Detect which cell encompasses the target text, then output its (X, Y) center coordinate. 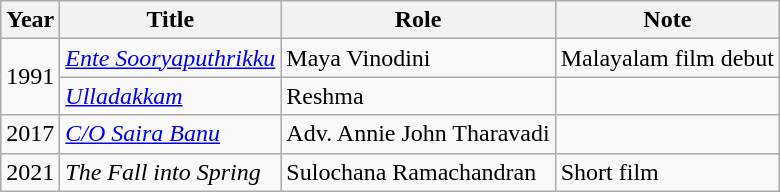
Malayalam film debut (667, 58)
Note (667, 20)
2017 (30, 134)
Short film (667, 172)
1991 (30, 77)
2021 (30, 172)
Reshma (418, 96)
Adv. Annie John Tharavadi (418, 134)
Maya Vinodini (418, 58)
Ulladakkam (170, 96)
Ente Sooryaputhrikku (170, 58)
Year (30, 20)
Title (170, 20)
C/O Saira Banu (170, 134)
The Fall into Spring (170, 172)
Sulochana Ramachandran (418, 172)
Role (418, 20)
